Scan for the cell matching the given text and deliver its (x, y) coordinate at center. 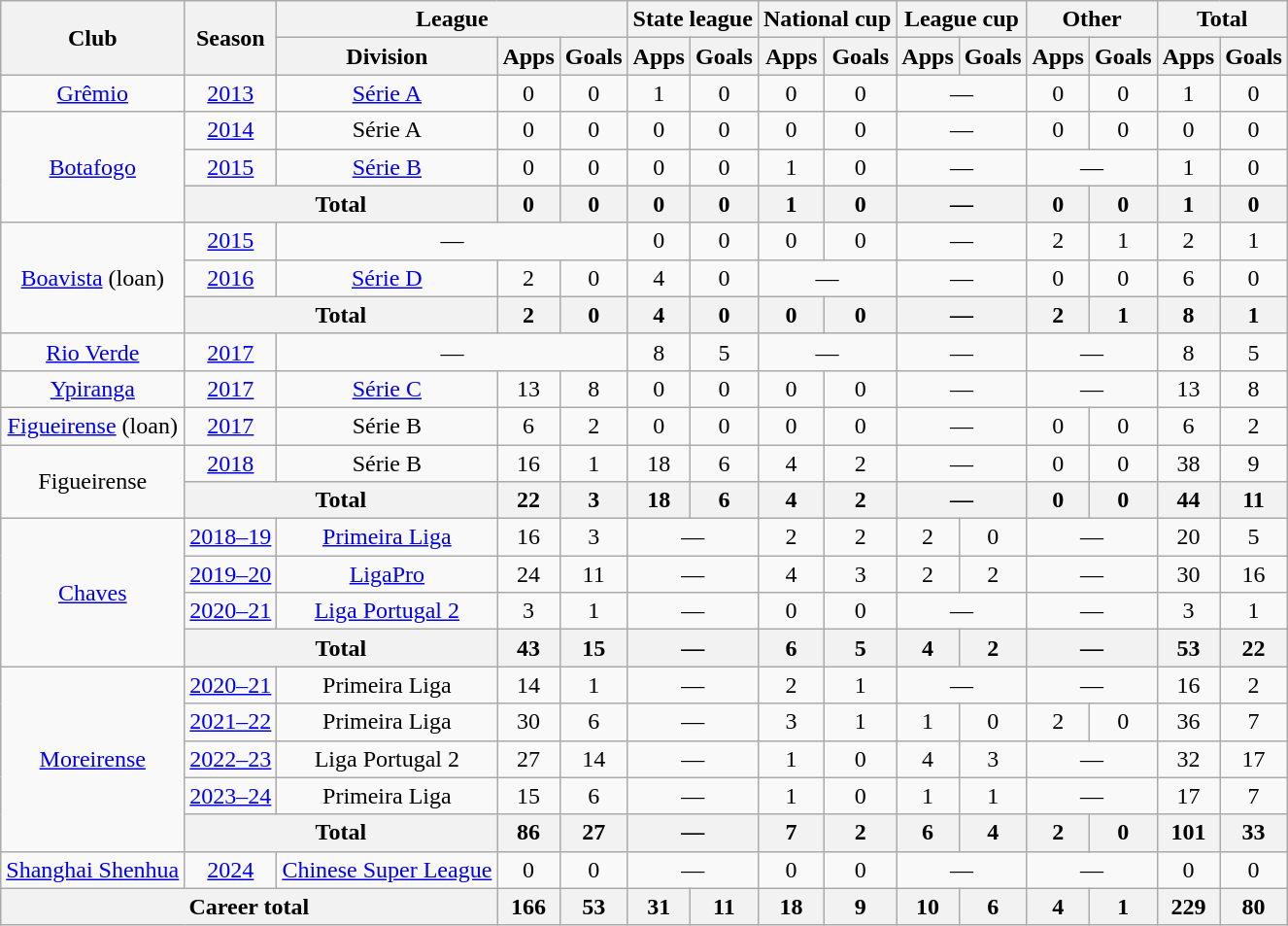
Boavista (loan) (93, 278)
Shanghai Shenhua (93, 870)
24 (528, 574)
44 (1188, 500)
2022–23 (231, 759)
32 (1188, 759)
Rio Verde (93, 352)
2013 (231, 93)
Career total (249, 907)
Botafogo (93, 167)
Season (231, 38)
101 (1188, 833)
Division (387, 56)
League cup (962, 19)
33 (1254, 833)
Moreirense (93, 759)
Ypiranga (93, 389)
2018 (231, 463)
43 (528, 648)
Chinese Super League (387, 870)
38 (1188, 463)
National cup (827, 19)
80 (1254, 907)
Figueirense (93, 482)
State league (693, 19)
2023–24 (231, 796)
Série D (387, 278)
31 (659, 907)
Club (93, 38)
2019–20 (231, 574)
10 (928, 907)
League (453, 19)
Other (1092, 19)
LigaPro (387, 574)
20 (1188, 537)
Grêmio (93, 93)
229 (1188, 907)
36 (1188, 722)
2024 (231, 870)
2016 (231, 278)
2021–22 (231, 722)
Figueirense (loan) (93, 426)
Série C (387, 389)
2018–19 (231, 537)
Chaves (93, 593)
166 (528, 907)
2014 (231, 130)
86 (528, 833)
